Return [x, y] of the center of cell containing provided text 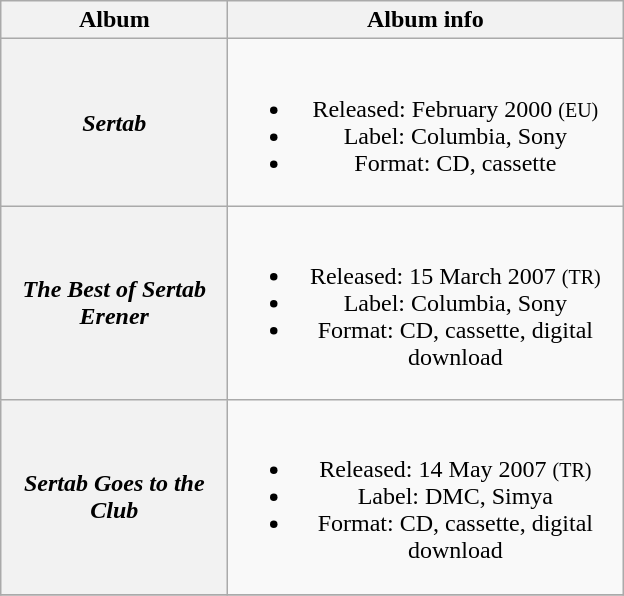
Released: February 2000 (EU)Label: Columbia, SonyFormat: CD, cassette [426, 122]
Album info [426, 20]
Sertab [114, 122]
Album [114, 20]
Sertab Goes to the Club [114, 497]
The Best of Sertab Erener [114, 303]
Released: 15 March 2007 (TR)Label: Columbia, SonyFormat: CD, cassette, digital download [426, 303]
Released: 14 May 2007 (TR)Label: DMC, SimyaFormat: CD, cassette, digital download [426, 497]
